Determine the (X, Y) coordinate at the center of the cell enclosing the given text.  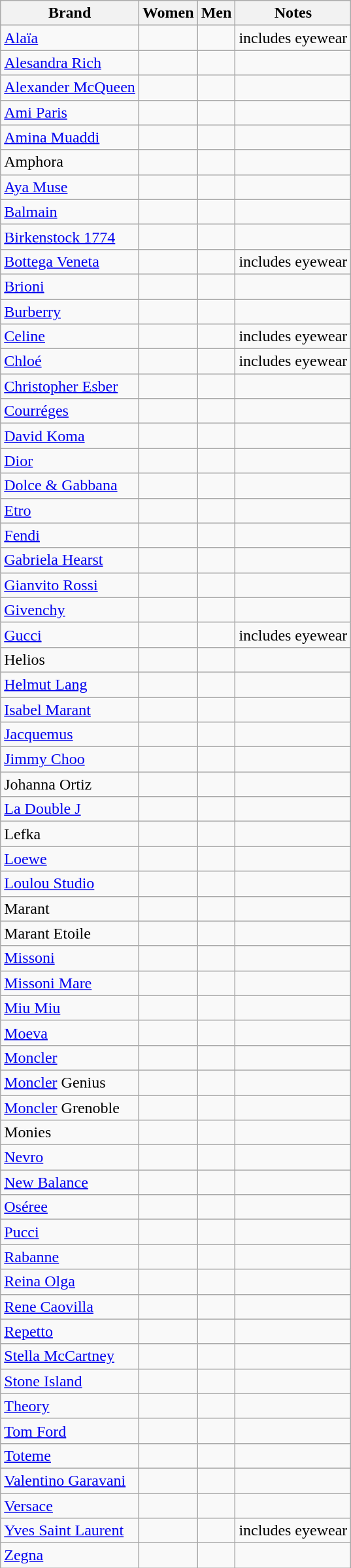
Alexander McQueen (70, 88)
Repetto (70, 1331)
Moncler Grenoble (70, 1108)
Courréges (70, 411)
Miu Miu (70, 1008)
Loewe (70, 859)
Dolce & Gabbana (70, 486)
Rabanne (70, 1257)
Johanna Ortiz (70, 784)
Notes (293, 13)
Moeva (70, 1033)
Rene Caovilla (70, 1307)
Balmain (70, 212)
Alesandra Rich (70, 63)
Oséree (70, 1207)
Loulou Studio (70, 884)
Amphora (70, 162)
New Balance (70, 1182)
Gucci (70, 635)
Versace (70, 1505)
Amina Muaddi (70, 137)
Givenchy (70, 610)
Isabel Marant (70, 709)
Bottega Veneta (70, 261)
Alaïa (70, 38)
Gabriela Hearst (70, 560)
Jacquemus (70, 735)
Stone Island (70, 1381)
Brioni (70, 286)
Aya Muse (70, 187)
Yves Saint Laurent (70, 1531)
Helmut Lang (70, 684)
Etro (70, 510)
Marant Etoile (70, 933)
Zegna (70, 1556)
Birkenstock 1774 (70, 237)
Fendi (70, 535)
Helios (70, 659)
Celine (70, 337)
Dior (70, 461)
Tom Ford (70, 1431)
Chloé (70, 361)
Moncler (70, 1058)
Theory (70, 1406)
David Koma (70, 436)
Pucci (70, 1232)
Nevro (70, 1158)
Missoni Mare (70, 983)
Ami Paris (70, 112)
Marant (70, 909)
La Double J (70, 809)
Burberry (70, 312)
Jimmy Choo (70, 759)
Moncler Genius (70, 1082)
Reina Olga (70, 1282)
Gianvito Rossi (70, 585)
Women (168, 13)
Missoni (70, 958)
Lefka (70, 834)
Christopher Esber (70, 386)
Valentino Garavani (70, 1480)
Men (216, 13)
Toteme (70, 1456)
Brand (70, 13)
Stella McCartney (70, 1356)
Monies (70, 1133)
